Scan for the cell matching the given text and deliver its [X, Y] coordinate at center. 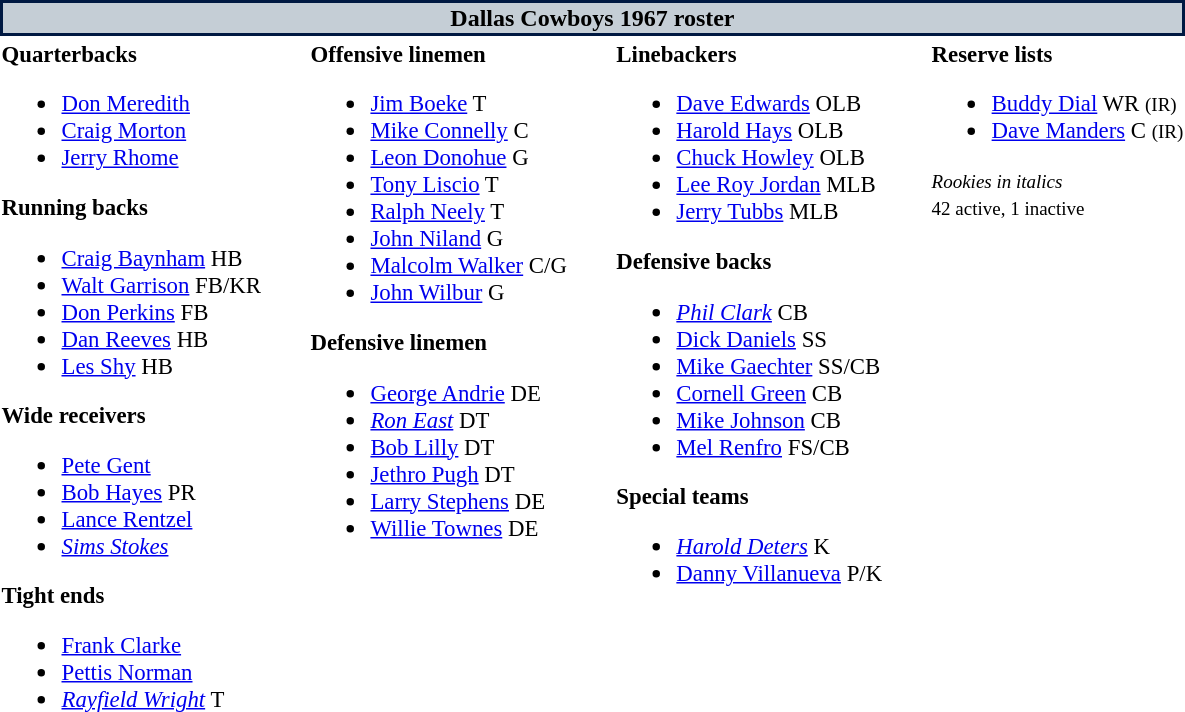
Dallas Cowboys 1967 roster [592, 18]
